From the cell containing the given text, extract its center point as (X, Y) coordinate. 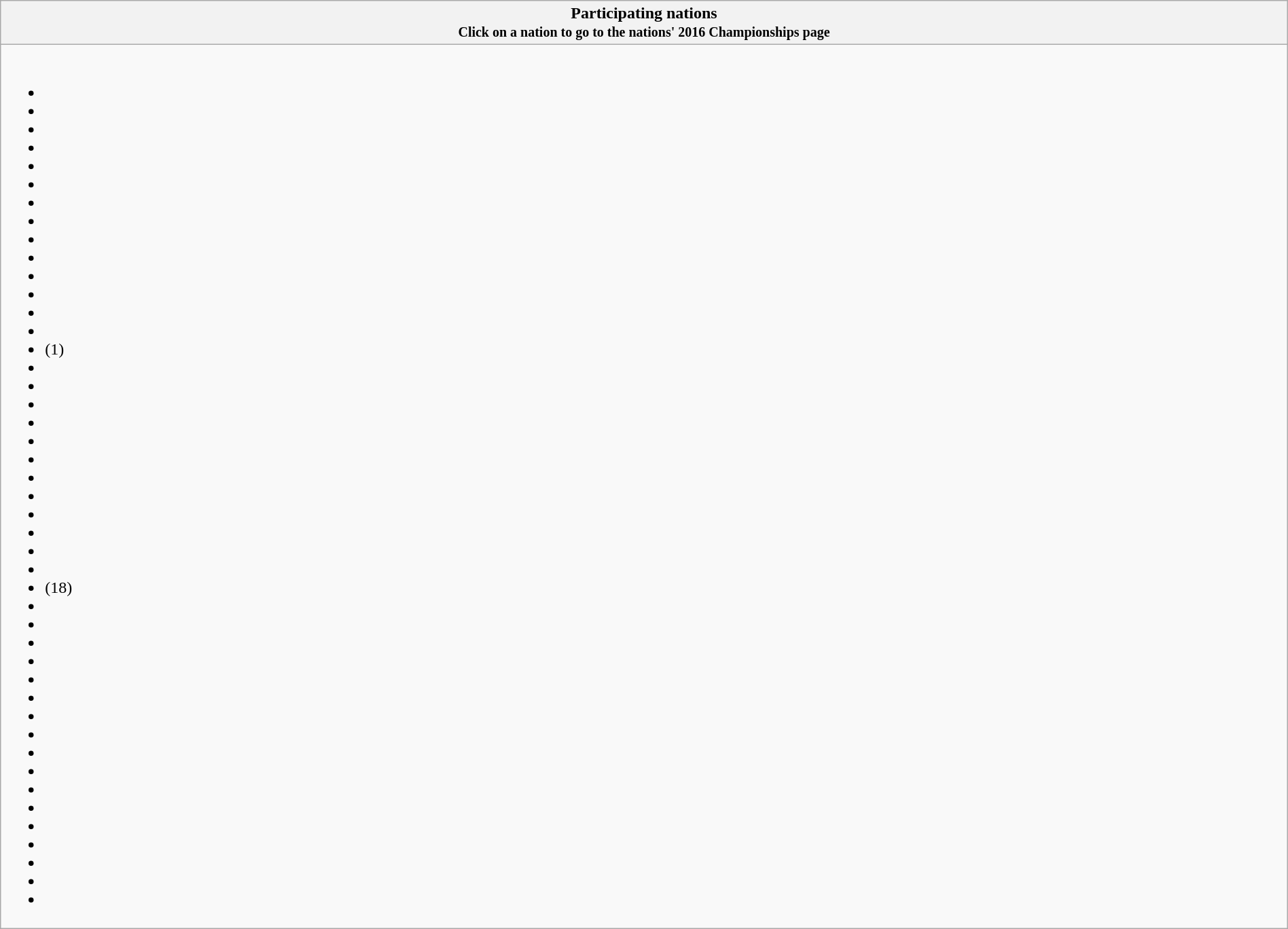
(1) (18) (644, 486)
Participating nationsClick on a nation to go to the nations' 2016 Championships page (644, 23)
